Identify which cell holds the provided text, then report its (x, y) central coordinate. 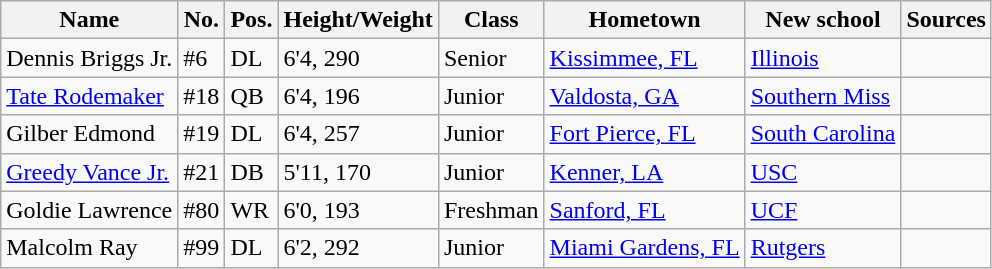
Tate Rodemaker (90, 96)
No. (202, 20)
Class (491, 20)
#18 (202, 96)
6'4, 290 (358, 58)
Malcolm Ray (90, 248)
6'0, 193 (358, 210)
5'11, 170 (358, 172)
Sources (946, 20)
Miami Gardens, FL (644, 248)
Dennis Briggs Jr. (90, 58)
#6 (202, 58)
#80 (202, 210)
DB (252, 172)
Name (90, 20)
Gilber Edmond (90, 134)
USC (823, 172)
Kenner, LA (644, 172)
Pos. (252, 20)
Southern Miss (823, 96)
Illinois (823, 58)
Kissimmee, FL (644, 58)
Hometown (644, 20)
Sanford, FL (644, 210)
#21 (202, 172)
QB (252, 96)
New school (823, 20)
#99 (202, 248)
Fort Pierce, FL (644, 134)
6'4, 257 (358, 134)
#19 (202, 134)
Rutgers (823, 248)
Freshman (491, 210)
Height/Weight (358, 20)
Senior (491, 58)
UCF (823, 210)
Greedy Vance Jr. (90, 172)
South Carolina (823, 134)
Goldie Lawrence (90, 210)
WR (252, 210)
6'4, 196 (358, 96)
Valdosta, GA (644, 96)
6'2, 292 (358, 248)
